Locate the cell with the specified text and output its [X, Y] center coordinate. 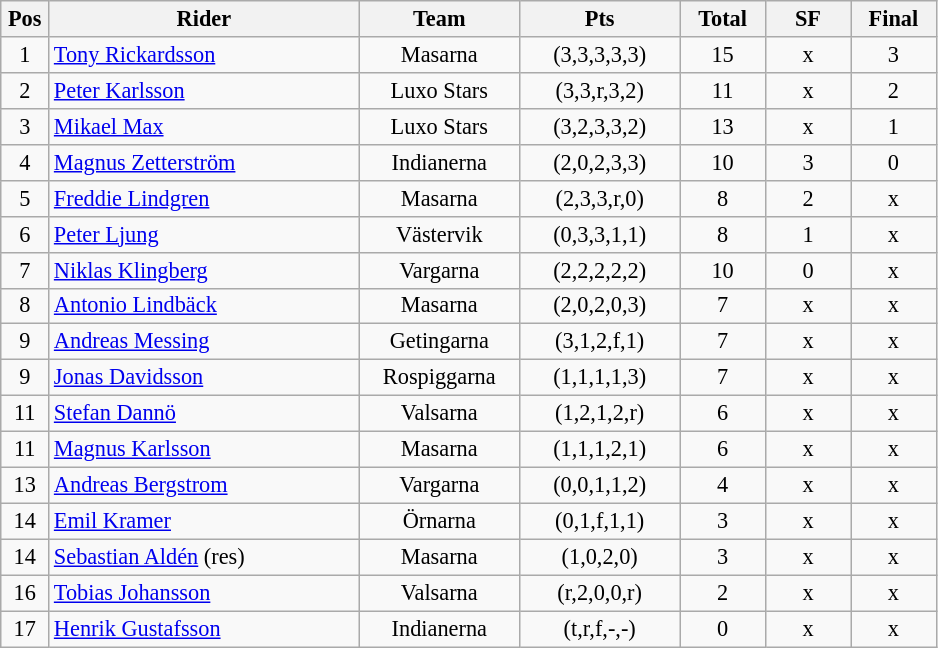
Pts [599, 19]
(t,r,f,-,-) [599, 629]
Peter Karlsson [204, 90]
Andreas Messing [204, 342]
(2,0,2,0,3) [599, 306]
(1,2,1,2,r) [599, 414]
15 [722, 55]
(r,2,0,0,r) [599, 593]
17 [25, 629]
(1,0,2,0) [599, 557]
Final [894, 19]
Västervik [439, 234]
Niklas Klingberg [204, 270]
Rospiggarna [439, 378]
Emil Kramer [204, 521]
(0,3,3,1,1) [599, 234]
(1,1,1,2,1) [599, 450]
(3,3,r,3,2) [599, 90]
(3,2,3,3,2) [599, 126]
Magnus Zetterström [204, 162]
Stefan Dannö [204, 414]
Peter Ljung [204, 234]
Jonas Davidsson [204, 378]
Rider [204, 19]
SF [808, 19]
Getingarna [439, 342]
Örnarna [439, 521]
(2,2,2,2,2) [599, 270]
(0,0,1,1,2) [599, 485]
Sebastian Aldén (res) [204, 557]
(2,0,2,3,3) [599, 162]
Total [722, 19]
Pos [25, 19]
Mikael Max [204, 126]
Henrik Gustafsson [204, 629]
(3,3,3,3,3) [599, 55]
(2,3,3,r,0) [599, 198]
Tony Rickardsson [204, 55]
(0,1,f,1,1) [599, 521]
Andreas Bergstrom [204, 485]
(1,1,1,1,3) [599, 378]
5 [25, 198]
Magnus Karlsson [204, 450]
Antonio Lindbäck [204, 306]
16 [25, 593]
Team [439, 19]
(3,1,2,f,1) [599, 342]
Freddie Lindgren [204, 198]
Tobias Johansson [204, 593]
